From the cell containing the given text, extract its center point as (x, y) coordinate. 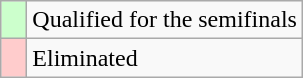
Qualified for the semifinals (165, 20)
Eliminated (165, 58)
